Detect which cell encompasses the target text, then output its [X, Y] center coordinate. 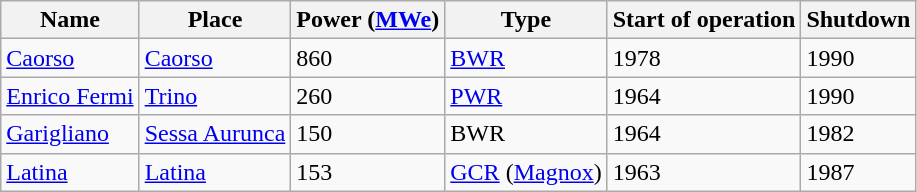
1963 [704, 172]
Enrico Fermi [70, 96]
Trino [215, 96]
GCR (Magnox) [526, 172]
860 [368, 58]
260 [368, 96]
1987 [858, 172]
1982 [858, 134]
Power (MWe) [368, 20]
Type [526, 20]
150 [368, 134]
153 [368, 172]
Shutdown [858, 20]
PWR [526, 96]
Place [215, 20]
1978 [704, 58]
Sessa Aurunca [215, 134]
Start of operation [704, 20]
Garigliano [70, 134]
Name [70, 20]
